Determine the (X, Y) coordinate at the center of the cell enclosing the given text.  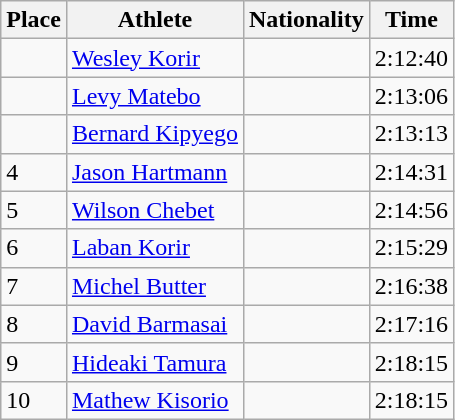
7 (34, 286)
8 (34, 324)
4 (34, 172)
2:17:16 (411, 324)
Place (34, 20)
5 (34, 210)
Bernard Kipyego (154, 134)
Hideaki Tamura (154, 362)
Wesley Korir (154, 58)
Athlete (154, 20)
9 (34, 362)
Time (411, 20)
Laban Korir (154, 248)
Mathew Kisorio (154, 400)
2:14:31 (411, 172)
2:13:06 (411, 96)
2:12:40 (411, 58)
2:16:38 (411, 286)
6 (34, 248)
David Barmasai (154, 324)
2:15:29 (411, 248)
Nationality (306, 20)
Wilson Chebet (154, 210)
2:13:13 (411, 134)
2:14:56 (411, 210)
Jason Hartmann (154, 172)
10 (34, 400)
Michel Butter (154, 286)
Levy Matebo (154, 96)
